Detect which cell encompasses the target text, then output its (x, y) center coordinate. 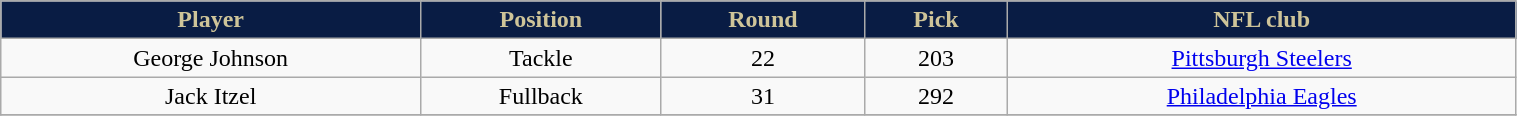
NFL club (1262, 20)
Player (211, 20)
292 (936, 96)
Position (542, 20)
Philadelphia Eagles (1262, 96)
Tackle (542, 58)
203 (936, 58)
Pittsburgh Steelers (1262, 58)
Pick (936, 20)
22 (763, 58)
Round (763, 20)
Fullback (542, 96)
George Johnson (211, 58)
31 (763, 96)
Jack Itzel (211, 96)
